From the cell containing the given text, extract its center point as (X, Y) coordinate. 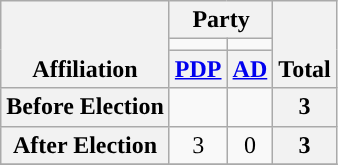
0 (250, 145)
Total (305, 44)
AD (250, 69)
Affiliation (86, 44)
Party (220, 20)
PDP (198, 69)
Before Election (86, 107)
After Election (86, 145)
